Search for the cell housing the specified text and yield its [x, y] center coordinate. 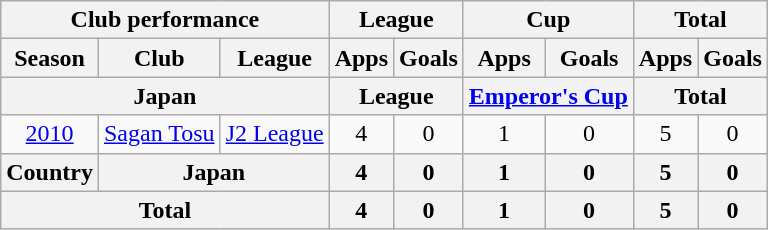
Sagan Tosu [159, 134]
2010 [50, 134]
J2 League [274, 134]
Club performance [165, 20]
Club [159, 58]
Cup [548, 20]
Season [50, 58]
Emperor's Cup [548, 96]
Country [50, 172]
